Pinpoint the cell where the given text exists, returning its [X, Y] midpoint coordinate. 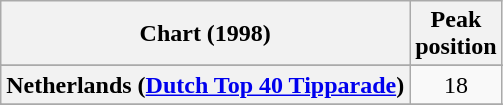
18 [456, 85]
Netherlands (Dutch Top 40 Tipparade) [206, 85]
Chart (1998) [206, 34]
Peakposition [456, 34]
